From the cell containing the given text, extract its center point as (x, y) coordinate. 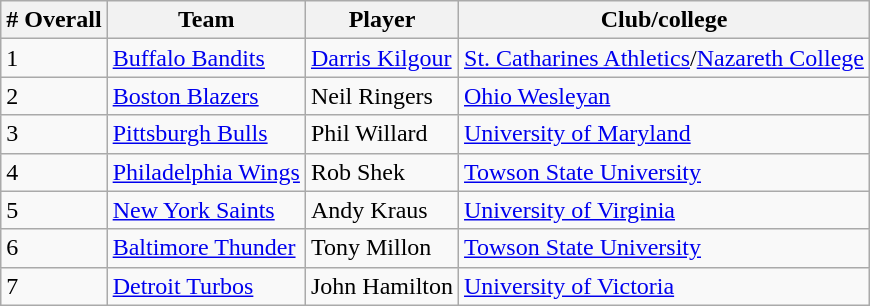
Pittsburgh Bulls (206, 134)
7 (54, 286)
Team (206, 20)
University of Victoria (664, 286)
Player (382, 20)
4 (54, 172)
1 (54, 58)
Tony Millon (382, 248)
Rob Shek (382, 172)
3 (54, 134)
Detroit Turbos (206, 286)
Club/college (664, 20)
Darris Kilgour (382, 58)
Philadelphia Wings (206, 172)
5 (54, 210)
Buffalo Bandits (206, 58)
# Overall (54, 20)
Boston Blazers (206, 96)
Baltimore Thunder (206, 248)
St. Catharines Athletics/Nazareth College (664, 58)
6 (54, 248)
Neil Ringers (382, 96)
2 (54, 96)
University of Maryland (664, 134)
Ohio Wesleyan (664, 96)
Andy Kraus (382, 210)
Phil Willard (382, 134)
New York Saints (206, 210)
John Hamilton (382, 286)
University of Virginia (664, 210)
